Extract the (X, Y) coordinate from the center of the cell holding the provided text.  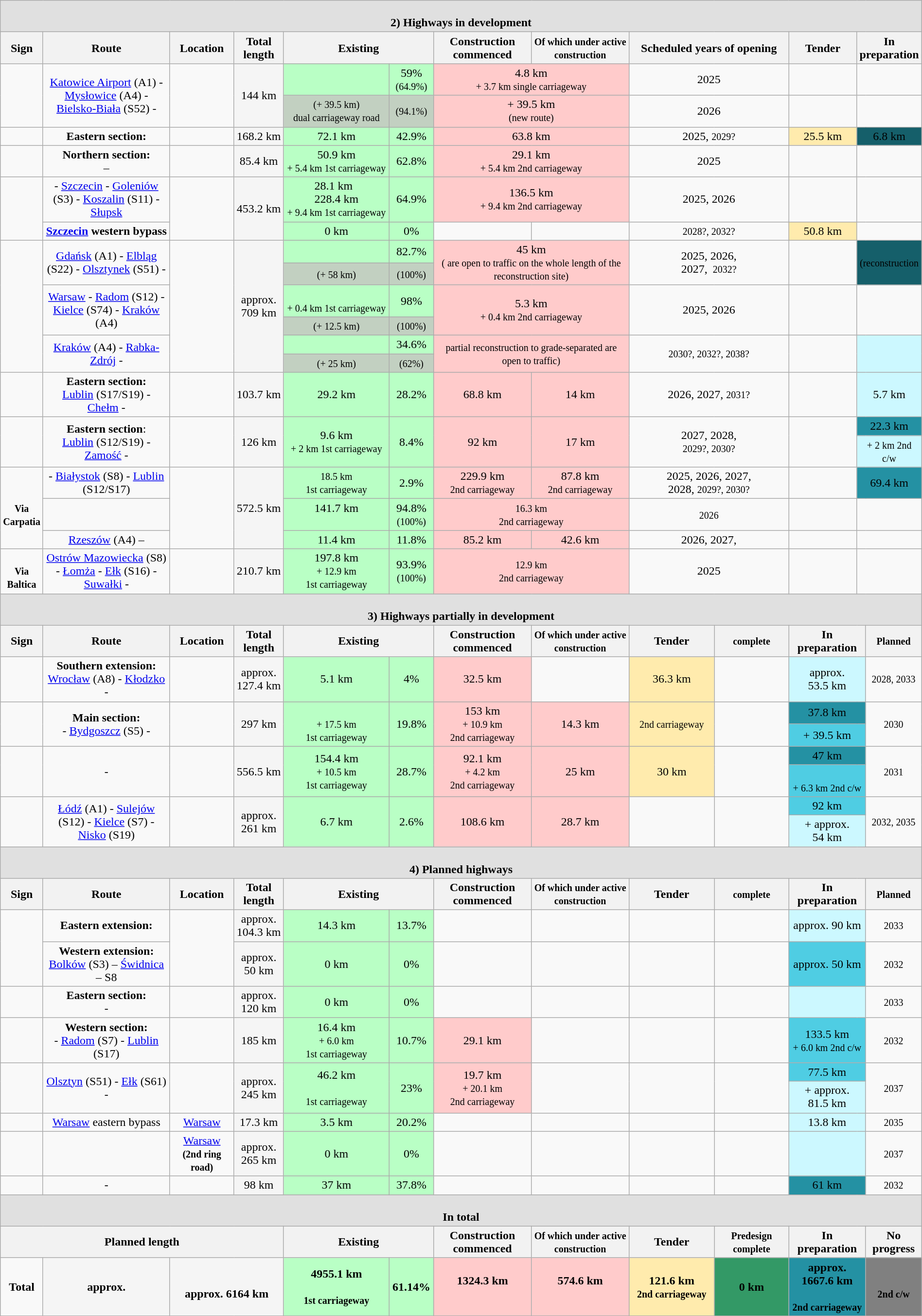
136.5 km+ 9.4 km 2nd carriageway (531, 199)
19.7 km+ 20.1 km 2nd carriageway (482, 1088)
37.8% (411, 1185)
30 km (672, 771)
Eastern section: (106, 136)
4955.1 km1st carriageway (337, 1286)
approx. 127.4 km (259, 679)
approx. (106, 1286)
2.9% (411, 483)
6.7 km (337, 822)
approx.1667.6 km2nd carriageway (827, 1286)
29.2 km (337, 395)
16.4 km+ 6.0 km1st carriageway (337, 1040)
46.2 km1st carriageway (337, 1088)
37 km (337, 1185)
approx. 709 km (259, 306)
12.9 km2nd carriageway (531, 571)
34.6% (411, 344)
28.1 km 228.4 km+ 9.4 km 1st carriageway (337, 199)
2032, 2035 (894, 822)
2030?, 2032?, 2038? (709, 353)
(reconstruction (889, 263)
229.9 km 2nd carriageway (482, 483)
108.6 km (482, 822)
98% (411, 300)
168.2 km (259, 136)
Warsaw (202, 1122)
approx. 120 km (259, 1002)
Gdańsk (A1) - Elbląg (S22) - Olsztynek (S51) - (106, 263)
85.2 km (482, 540)
Eastern section: - (106, 1002)
92.1 km+ 4.2 km2nd carriageway (482, 771)
Szczecin western bypass (106, 231)
Eastern extension: (106, 926)
154.4 km+ 10.5 km1st carriageway (337, 771)
93.9%(100%) (411, 571)
42.6 km (581, 540)
Southern extension:Wrocław (A8) - Kłodzko - (106, 679)
(94.1%) (411, 111)
87.8 km 2nd carriageway (581, 483)
Kraków (A4) - Rabka-Zdrój - (106, 353)
+ approx. 81.5 km (827, 1097)
Katowice Airport (A1) - Mysłowice (A4) - Bielsko-Biała (S52) - (106, 95)
3.5 km (337, 1122)
28.7% (411, 771)
9.6 km+ 2 km 1st carriageway (337, 442)
72.1 km (337, 136)
297 km (259, 724)
11.4 km (337, 540)
(+ 58 km) (337, 274)
2025, 2026, 2027,2028, 2029?, 2030? (709, 483)
5.7 km (889, 395)
Northern section: – (106, 161)
approx. 265 km (259, 1154)
Eastern section:Lublin (S12/S19) - Zamość - (106, 442)
556.5 km (259, 771)
61.14% (411, 1286)
94.8%(100%) (411, 514)
8.4% (411, 442)
20.2% (411, 1122)
+ 2 km 2nd c/w (889, 451)
572.5 km (259, 508)
No progress (894, 1242)
approx. 261 km (259, 822)
4.8 km+ 3.7 km single carriageway (531, 80)
11.8% (411, 540)
574.6 km (581, 1286)
2) Highways in development (461, 17)
10.7% (411, 1040)
2.6% (411, 822)
17 km (581, 442)
(+ 25 km) (337, 363)
85.4 km (259, 161)
+ 0.4 km 1st carriageway (337, 300)
103.7 km (259, 395)
Warsaw(2nd ring road) (202, 1154)
42.9% (411, 136)
+ 39.5 km (827, 735)
36.3 km (672, 679)
133.5 km+ 6.0 km 2nd c/w (827, 1040)
(62%) (411, 363)
+ 39.5 km(new route) (531, 111)
19.8% (411, 724)
approx. 245 km (259, 1088)
2028, 2033 (894, 679)
16.3 km2nd carriageway (531, 514)
77.5 km (827, 1072)
23% (411, 1088)
- Białystok (S8) - Lublin (S12/S17) (106, 483)
2027, 2028,2029?, 2030? (709, 442)
63.8 km (531, 136)
141.7 km (337, 514)
82.7% (411, 251)
2025, 2026,2027, 2032? (709, 263)
5.3 km+ 0.4 km 2nd carriageway (531, 310)
1324.3 km (482, 1286)
98 km (259, 1185)
2031 (894, 771)
+ 6.3 km 2nd c/w (827, 781)
Warsaw - Radom (S12) - Kielce (S74) - Kraków (A4) (106, 310)
Scheduled years of opening (709, 48)
126 km (259, 442)
144 km (259, 95)
13.8 km (827, 1122)
29.1 km+ 5.4 km 2nd carriageway (531, 161)
59%(64.9%) (411, 80)
121.6 km 2nd carriageway (672, 1286)
6.8 km (889, 136)
Western extension:Bolków (S3) – Świdnica – S8 (106, 964)
22.3 km (889, 426)
Predesign complete (752, 1242)
approx. 104.3 km (259, 926)
13.7% (411, 926)
197.8 km+ 12.9 km 1st carriageway (337, 571)
47 km (827, 755)
453.2 km (259, 209)
approx. 53.5 km (827, 679)
28.7 km (581, 822)
approx. 6164 km (227, 1286)
Planned length (142, 1242)
18.5 km1st carriageway (337, 483)
Main section: - Bydgoszcz (S5) - (106, 724)
2026, 2027, 2031? (709, 395)
45 km( are open to traffic on the whole length of the reconstruction site) (531, 263)
Łódź (A1) - Sulejów (S12) - Kielce (S7) - Nisko (S19) (106, 822)
29.1 km (482, 1040)
69.4 km (889, 483)
14 km (581, 395)
25 km (581, 771)
28.2% (411, 395)
2028?, 2032? (709, 231)
37.8 km (827, 713)
Via Baltica (22, 571)
32.5 km (482, 679)
approx. 90 km (827, 926)
2035 (894, 1122)
2nd carriageway (672, 724)
210.7 km (259, 571)
64.9% (411, 199)
Ostrów Mazowiecka (S8) - Łomża - Ełk (S16) - Suwałki - (106, 571)
25.5 km (823, 136)
3) Highways partially in development (461, 610)
partial reconstruction to grade-separated are open to traffic) (531, 353)
68.8 km (482, 395)
62.8% (411, 161)
Eastern section:Lublin (S17/S19) - Chełm - (106, 395)
61 km (827, 1185)
+ 17.5 km1st carriageway (337, 724)
(+ 12.5 km) (337, 326)
(+ 39.5 km)dual carriageway road (337, 111)
50.8 km (823, 231)
In total (461, 1211)
Western section: - Radom (S7) - Lublin (S17) (106, 1040)
Rzeszów (A4) – (106, 540)
153 km+ 10.9 km 2nd carriageway (482, 724)
4% (411, 679)
Total (22, 1286)
185 km (259, 1040)
+ approx. 54 km (827, 830)
Via Carpatia (22, 508)
2026, 2027, (709, 540)
17.3 km (259, 1122)
5.1 km (337, 679)
2030 (894, 724)
Olsztyn (S51) - Ełk (S61) - (106, 1088)
2025, 2029? (709, 136)
- Szczecin - Goleniów (S3) - Koszalin (S11) - Słupsk (106, 199)
50.9 km+ 5.4 km 1st carriageway (337, 161)
2nd c/w (894, 1286)
4) Planned highways (461, 862)
Warsaw eastern bypass (106, 1122)
